Pinpoint the cell where the given text exists, returning its [x, y] midpoint coordinate. 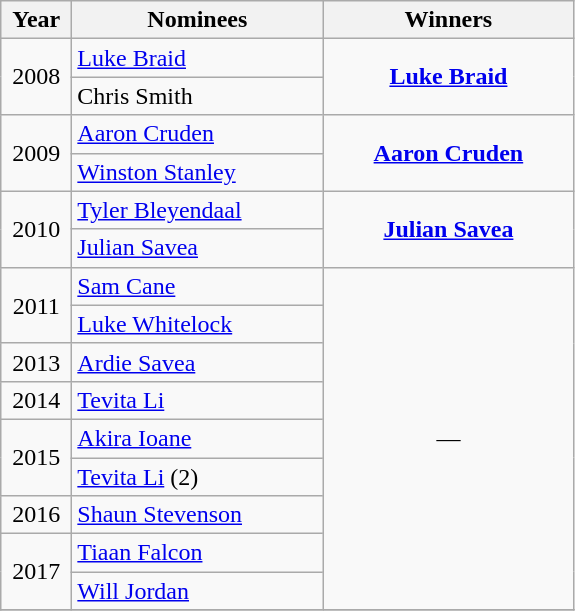
2013 [36, 362]
Winners [448, 20]
Ardie Savea [198, 362]
2009 [36, 153]
Tiaan Falcon [198, 553]
Winston Stanley [198, 172]
— [448, 438]
Tyler Bleyendaal [198, 210]
Tevita Li (2) [198, 477]
Nominees [198, 20]
Chris Smith [198, 96]
2016 [36, 515]
2008 [36, 77]
2017 [36, 572]
Shaun Stevenson [198, 515]
2010 [36, 229]
Tevita Li [198, 400]
2011 [36, 305]
Year [36, 20]
2014 [36, 400]
Will Jordan [198, 591]
Sam Cane [198, 286]
Akira Ioane [198, 438]
2015 [36, 457]
Luke Whitelock [198, 324]
